Detect which cell encompasses the target text, then output its (x, y) center coordinate. 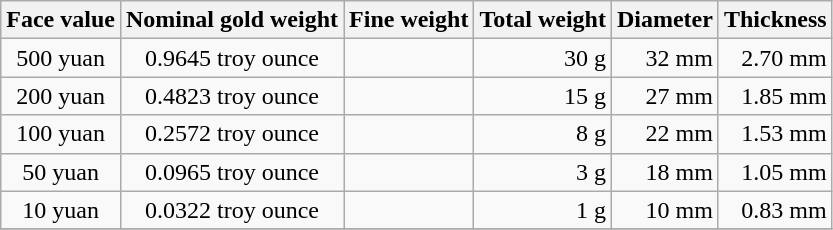
18 mm (664, 172)
1.53 mm (775, 134)
1.05 mm (775, 172)
27 mm (664, 96)
100 yuan (61, 134)
15 g (543, 96)
Diameter (664, 20)
200 yuan (61, 96)
0.4823 troy ounce (232, 96)
10 mm (664, 210)
1.85 mm (775, 96)
Total weight (543, 20)
50 yuan (61, 172)
0.0965 troy ounce (232, 172)
500 yuan (61, 58)
0.2572 troy ounce (232, 134)
Face value (61, 20)
Fine weight (409, 20)
1 g (543, 210)
10 yuan (61, 210)
32 mm (664, 58)
3 g (543, 172)
22 mm (664, 134)
8 g (543, 134)
2.70 mm (775, 58)
30 g (543, 58)
Thickness (775, 20)
0.9645 troy ounce (232, 58)
Nominal gold weight (232, 20)
0.0322 troy ounce (232, 210)
0.83 mm (775, 210)
